Scan for the cell matching the given text and deliver its [x, y] coordinate at center. 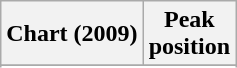
Chart (2009) [72, 34]
Peakposition [189, 34]
